Return (x, y) of the center of cell containing provided text 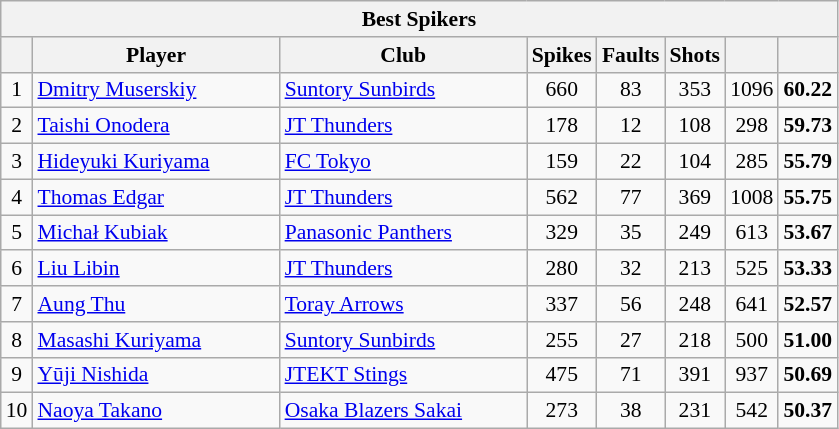
613 (752, 233)
500 (752, 340)
104 (696, 162)
56 (631, 304)
83 (631, 90)
273 (562, 411)
337 (562, 304)
475 (562, 375)
Liu Libin (156, 269)
248 (696, 304)
Osaka Blazers Sakai (404, 411)
3 (17, 162)
562 (562, 197)
Shots (696, 55)
4 (17, 197)
Taishi Onodera (156, 126)
50.37 (808, 411)
22 (631, 162)
213 (696, 269)
59.73 (808, 126)
353 (696, 90)
Michał Kubiak (156, 233)
Dmitry Muserskiy (156, 90)
542 (752, 411)
60.22 (808, 90)
660 (562, 90)
108 (696, 126)
10 (17, 411)
Best Spikers (419, 19)
280 (562, 269)
27 (631, 340)
Yūji Nishida (156, 375)
249 (696, 233)
391 (696, 375)
Aung Thu (156, 304)
255 (562, 340)
53.67 (808, 233)
Spikes (562, 55)
Masashi Kuriyama (156, 340)
7 (17, 304)
231 (696, 411)
2 (17, 126)
Player (156, 55)
50.69 (808, 375)
Club (404, 55)
178 (562, 126)
1008 (752, 197)
71 (631, 375)
Thomas Edgar (156, 197)
525 (752, 269)
6 (17, 269)
937 (752, 375)
77 (631, 197)
55.79 (808, 162)
218 (696, 340)
5 (17, 233)
51.00 (808, 340)
Naoya Takano (156, 411)
Toray Arrows (404, 304)
38 (631, 411)
JTEKT Stings (404, 375)
298 (752, 126)
641 (752, 304)
32 (631, 269)
329 (562, 233)
52.57 (808, 304)
8 (17, 340)
Faults (631, 55)
Hideyuki Kuriyama (156, 162)
1096 (752, 90)
285 (752, 162)
369 (696, 197)
FC Tokyo (404, 162)
Panasonic Panthers (404, 233)
1 (17, 90)
53.33 (808, 269)
35 (631, 233)
9 (17, 375)
12 (631, 126)
55.75 (808, 197)
159 (562, 162)
